Return the (X, Y) coordinate for the center point of the cell that contains the specified text.  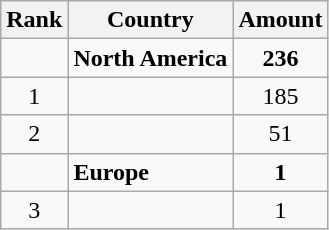
236 (280, 58)
Rank (34, 20)
Amount (280, 20)
2 (34, 134)
3 (34, 210)
Country (150, 20)
185 (280, 96)
North America (150, 58)
Europe (150, 172)
51 (280, 134)
